Locate the cell with the specified text and output its (x, y) center coordinate. 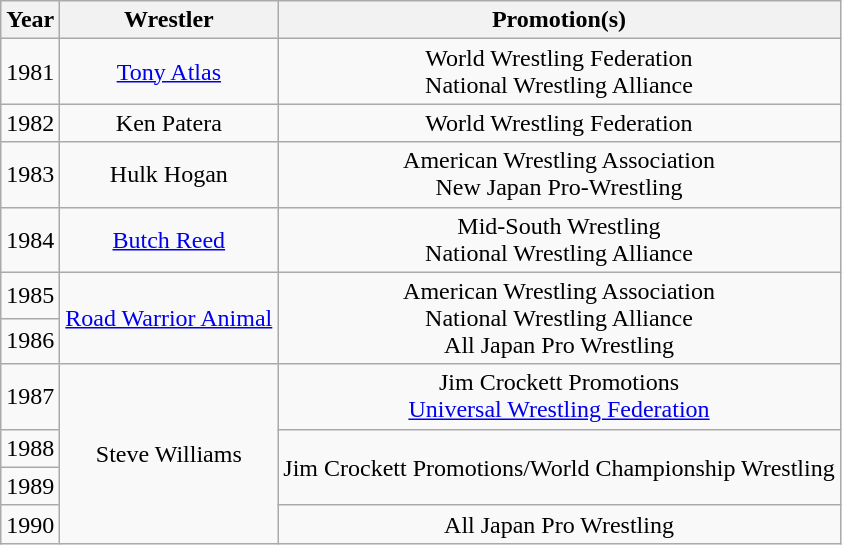
Road Warrior Animal (169, 318)
Jim Crockett Promotions/World Championship Wrestling (559, 467)
Wrestler (169, 20)
Steve Williams (169, 454)
Tony Atlas (169, 72)
1983 (30, 174)
World Wrestling Federation (559, 123)
Jim Crockett PromotionsUniversal Wrestling Federation (559, 396)
Hulk Hogan (169, 174)
1981 (30, 72)
1985 (30, 295)
1984 (30, 240)
Promotion(s) (559, 20)
All Japan Pro Wrestling (559, 524)
Year (30, 20)
American Wrestling AssociationNational Wrestling AllianceAll Japan Pro Wrestling (559, 318)
American Wrestling AssociationNew Japan Pro-Wrestling (559, 174)
1986 (30, 341)
Mid-South WrestlingNational Wrestling Alliance (559, 240)
1989 (30, 486)
1990 (30, 524)
1982 (30, 123)
Butch Reed (169, 240)
1987 (30, 396)
Ken Patera (169, 123)
1988 (30, 448)
World Wrestling FederationNational Wrestling Alliance (559, 72)
